Return [x, y] of the center of cell containing provided text 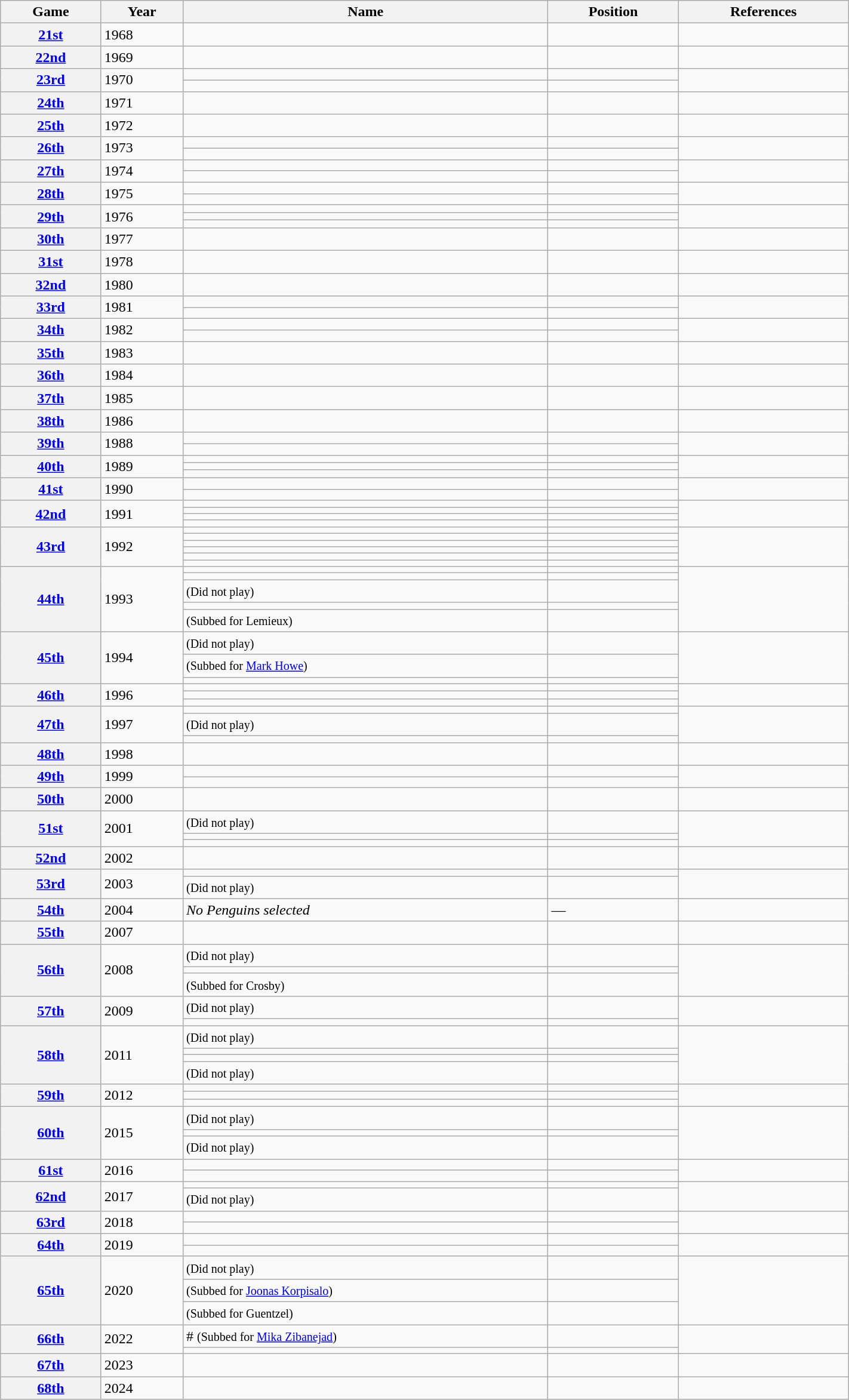
Year [142, 12]
1999 [142, 777]
2016 [142, 1170]
57th [51, 1010]
1986 [142, 421]
1997 [142, 724]
1970 [142, 80]
28th [51, 193]
67th [51, 1365]
2022 [142, 1339]
2003 [142, 884]
2000 [142, 799]
22nd [51, 57]
2017 [142, 1196]
1983 [142, 353]
42nd [51, 513]
63rd [51, 1222]
53rd [51, 884]
23rd [51, 80]
2012 [142, 1096]
44th [51, 599]
2020 [142, 1290]
62nd [51, 1196]
58th [51, 1055]
66th [51, 1339]
1998 [142, 754]
50th [51, 799]
49th [51, 777]
35th [51, 353]
2001 [142, 829]
36th [51, 376]
1981 [142, 307]
1993 [142, 599]
60th [51, 1133]
59th [51, 1096]
2011 [142, 1055]
61st [51, 1170]
1978 [142, 261]
1977 [142, 239]
1991 [142, 513]
1996 [142, 695]
30th [51, 239]
1971 [142, 103]
2023 [142, 1365]
52nd [51, 858]
47th [51, 724]
41st [51, 489]
65th [51, 1290]
1990 [142, 489]
1968 [142, 35]
38th [51, 421]
51st [51, 829]
55th [51, 933]
46th [51, 695]
1992 [142, 546]
43rd [51, 546]
26th [51, 148]
2024 [142, 1388]
Game [51, 12]
2007 [142, 933]
40th [51, 466]
39th [51, 444]
— [613, 910]
2009 [142, 1010]
Position [613, 12]
1974 [142, 171]
34th [51, 330]
(Subbed for Crosby) [365, 984]
68th [51, 1388]
24th [51, 103]
1989 [142, 466]
27th [51, 171]
2019 [142, 1245]
Name [365, 12]
21st [51, 35]
1980 [142, 285]
1985 [142, 398]
(Subbed for Lemieux) [365, 620]
48th [51, 754]
64th [51, 1245]
(Subbed for Joonas Korpisalo) [365, 1290]
54th [51, 910]
45th [51, 658]
No Penguins selected [365, 910]
33rd [51, 307]
2018 [142, 1222]
25th [51, 125]
1982 [142, 330]
32nd [51, 285]
1976 [142, 216]
56th [51, 970]
2015 [142, 1133]
1972 [142, 125]
1988 [142, 444]
(Subbed for Mark Howe) [365, 666]
1994 [142, 658]
2004 [142, 910]
29th [51, 216]
2002 [142, 858]
31st [51, 261]
1973 [142, 148]
# (Subbed for Mika Zibanejad) [365, 1336]
References [763, 12]
1975 [142, 193]
37th [51, 398]
1984 [142, 376]
(Subbed for Guentzel) [365, 1313]
2008 [142, 970]
1969 [142, 57]
